Find where the given text appears and provide that cell's center as [x, y] coordinate. 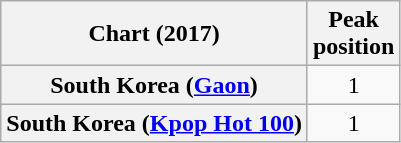
South Korea (Kpop Hot 100) [154, 123]
Peakposition [353, 34]
South Korea (Gaon) [154, 85]
Chart (2017) [154, 34]
